Determine the [X, Y] coordinate at the center of the cell enclosing the given text.  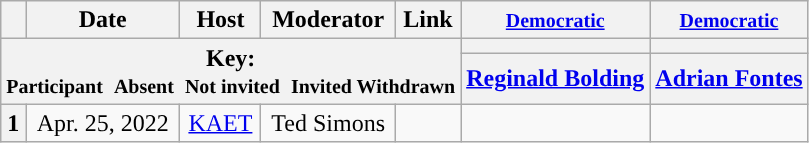
Reginald Bolding [556, 78]
Link [428, 20]
KAET [220, 123]
Apr. 25, 2022 [103, 123]
Date [103, 20]
Ted Simons [328, 123]
Adrian Fontes [729, 78]
Moderator [328, 20]
Host [220, 20]
1 [14, 123]
Key: Participant Absent Not invited Invited Withdrawn [231, 72]
